Search for the cell housing the specified text and yield its [X, Y] center coordinate. 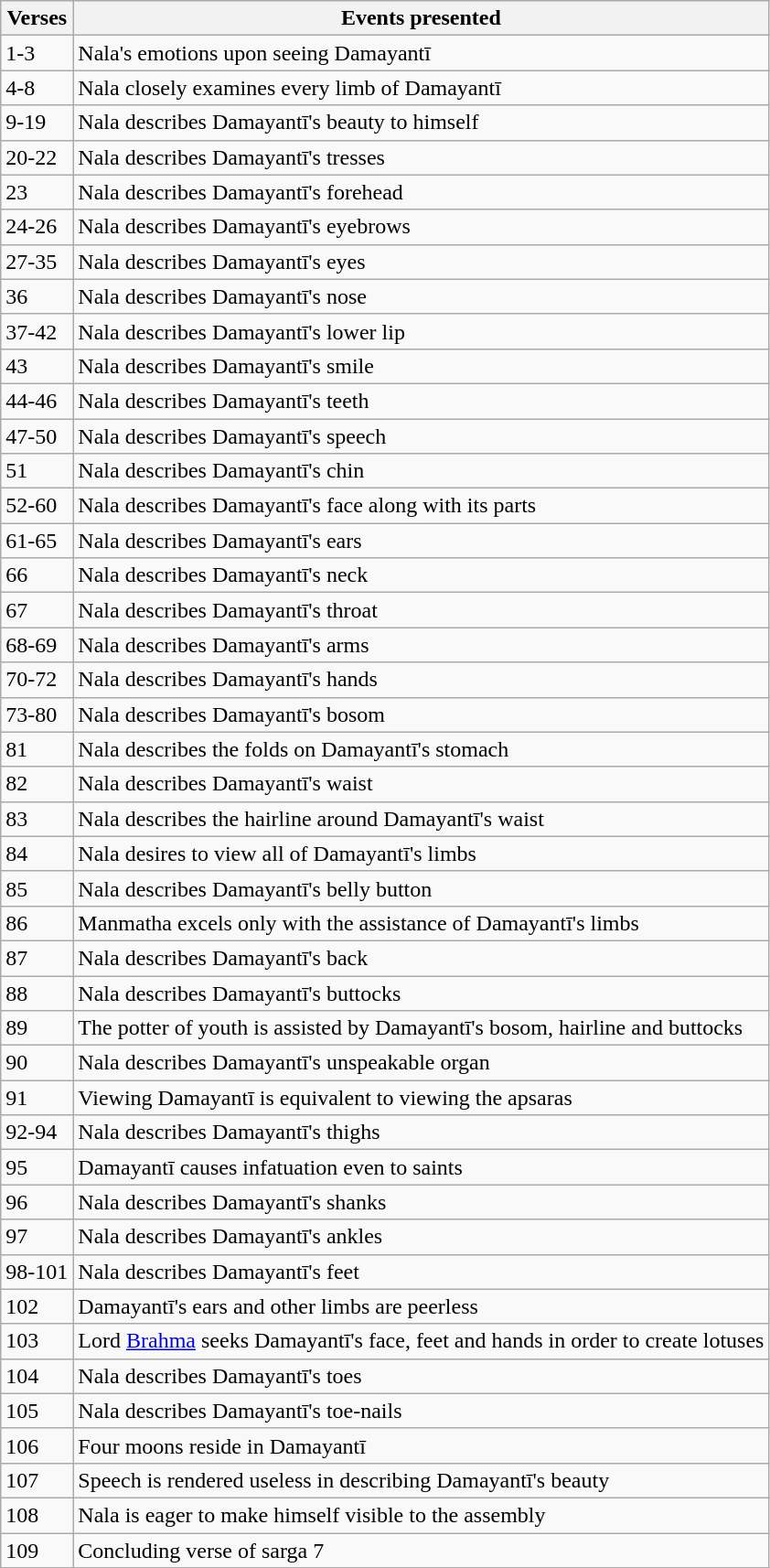
Nala describes Damayantī's lower lip [421, 331]
98-101 [37, 1272]
36 [37, 296]
95 [37, 1167]
Nala describes Damayantī's toes [421, 1376]
85 [37, 888]
Concluding verse of sarga 7 [421, 1551]
Nala describes Damayantī's teeth [421, 401]
Nala describes Damayantī's forehead [421, 192]
92-94 [37, 1133]
Nala describes Damayantī's ears [421, 541]
Nala describes Damayantī's nose [421, 296]
Nala describes Damayantī's thighs [421, 1133]
47-50 [37, 436]
Nala closely examines every limb of Damayantī [421, 88]
9-19 [37, 123]
89 [37, 1028]
Nala describes Damayantī's unspeakable organ [421, 1063]
109 [37, 1551]
Nala describes Damayantī's bosom [421, 714]
51 [37, 471]
1-3 [37, 53]
Nala is eager to make himself visible to the assembly [421, 1515]
Nala describes Damayantī's hands [421, 680]
Nala describes Damayantī's feet [421, 1272]
102 [37, 1306]
Nala describes the hairline around Damayantī's waist [421, 819]
Speech is rendered useless in describing Damayantī's beauty [421, 1480]
Viewing Damayantī is equivalent to viewing the apsaras [421, 1098]
66 [37, 575]
81 [37, 749]
Nala describes Damayantī's arms [421, 645]
61-65 [37, 541]
Nala describes Damayantī's neck [421, 575]
87 [37, 958]
82 [37, 784]
86 [37, 923]
44-46 [37, 401]
Nala describes Damayantī's face along with its parts [421, 506]
Nala describes Damayantī's beauty to himself [421, 123]
Nala describes Damayantī's tresses [421, 157]
84 [37, 854]
67 [37, 610]
104 [37, 1376]
107 [37, 1480]
Four moons reside in Damayantī [421, 1445]
97 [37, 1237]
The potter of youth is assisted by Damayantī's bosom, hairline and buttocks [421, 1028]
37-42 [37, 331]
Nala describes Damayantī's chin [421, 471]
Damayantī's ears and other limbs are peerless [421, 1306]
106 [37, 1445]
Manmatha excels only with the assistance of Damayantī's limbs [421, 923]
4-8 [37, 88]
90 [37, 1063]
Nala describes Damayantī's eyebrows [421, 227]
52-60 [37, 506]
83 [37, 819]
Nala's emotions upon seeing Damayantī [421, 53]
Nala describes Damayantī's smile [421, 366]
88 [37, 993]
Nala describes the folds on Damayantī's stomach [421, 749]
73-80 [37, 714]
Nala describes Damayantī's belly button [421, 888]
108 [37, 1515]
Lord Brahma seeks Damayantī's face, feet and hands in order to create lotuses [421, 1341]
Nala describes Damayantī's eyes [421, 262]
20-22 [37, 157]
Nala describes Damayantī's back [421, 958]
43 [37, 366]
Nala describes Damayantī's buttocks [421, 993]
91 [37, 1098]
70-72 [37, 680]
Nala describes Damayantī's ankles [421, 1237]
Nala describes Damayantī's throat [421, 610]
Nala desires to view all of Damayantī's limbs [421, 854]
Nala describes Damayantī's waist [421, 784]
Damayantī causes infatuation even to saints [421, 1167]
68-69 [37, 645]
96 [37, 1202]
Events presented [421, 18]
27-35 [37, 262]
Nala describes Damayantī's speech [421, 436]
Nala describes Damayantī's shanks [421, 1202]
Nala describes Damayantī's toe-nails [421, 1411]
103 [37, 1341]
105 [37, 1411]
23 [37, 192]
24-26 [37, 227]
Verses [37, 18]
